Scan for the cell matching the given text and deliver its (x, y) coordinate at center. 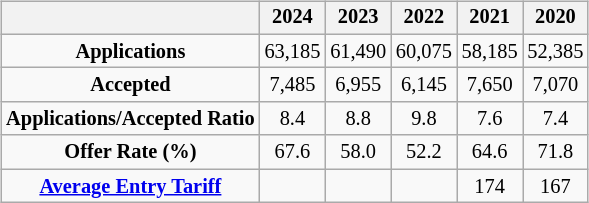
60,075 (424, 51)
71.8 (556, 152)
9.8 (424, 119)
52,385 (556, 51)
58.0 (358, 152)
174 (490, 186)
Offer Rate (%) (130, 152)
52.2 (424, 152)
2021 (490, 18)
2024 (293, 18)
2022 (424, 18)
7,070 (556, 85)
7.4 (556, 119)
67.6 (293, 152)
167 (556, 186)
61,490 (358, 51)
Applications/Accepted Ratio (130, 119)
63,185 (293, 51)
58,185 (490, 51)
Applications (130, 51)
8.4 (293, 119)
64.6 (490, 152)
2020 (556, 18)
7.6 (490, 119)
7,650 (490, 85)
2023 (358, 18)
6,145 (424, 85)
Accepted (130, 85)
6,955 (358, 85)
Average Entry Tariff (130, 186)
8.8 (358, 119)
7,485 (293, 85)
